Locate the cell with the specified text and output its (X, Y) center coordinate. 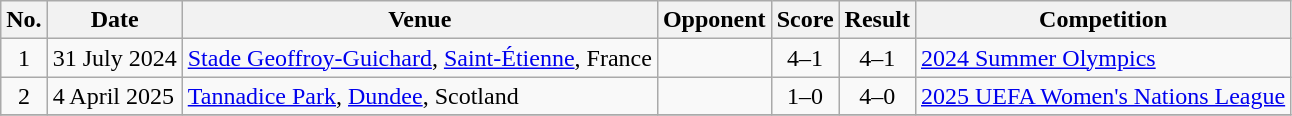
Tannadice Park, Dundee, Scotland (420, 96)
Date (114, 20)
2025 UEFA Women's Nations League (1102, 96)
No. (24, 20)
Score (805, 20)
4–0 (877, 96)
1–0 (805, 96)
Opponent (714, 20)
Venue (420, 20)
Stade Geoffroy-Guichard, Saint-Étienne, France (420, 58)
2024 Summer Olympics (1102, 58)
31 July 2024 (114, 58)
4 April 2025 (114, 96)
2 (24, 96)
Result (877, 20)
Competition (1102, 20)
1 (24, 58)
